From the cell containing the given text, extract its center point as (X, Y) coordinate. 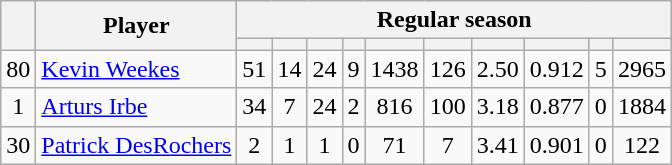
1884 (642, 107)
2.50 (498, 69)
30 (18, 145)
9 (354, 69)
Patrick DesRochers (136, 145)
100 (448, 107)
0.912 (556, 69)
126 (448, 69)
Player (136, 26)
Kevin Weekes (136, 69)
0.901 (556, 145)
34 (254, 107)
14 (290, 69)
2965 (642, 69)
Arturs Irbe (136, 107)
1438 (394, 69)
80 (18, 69)
0.877 (556, 107)
71 (394, 145)
Regular season (454, 20)
816 (394, 107)
3.18 (498, 107)
3.41 (498, 145)
51 (254, 69)
122 (642, 145)
5 (600, 69)
